Scan for the cell matching the given text and deliver its [X, Y] coordinate at center. 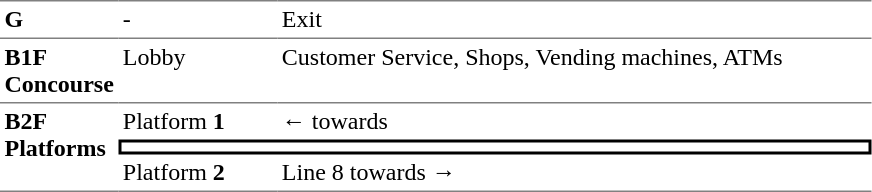
G [59, 19]
← towards [574, 122]
Exit [574, 19]
Platform 2 [198, 173]
Lobby [198, 71]
B1FConcourse [59, 71]
Platform 1 [198, 122]
- [198, 19]
Customer Service, Shops, Vending machines, ATMs [574, 71]
Line 8 towards → [574, 173]
B2FPlatforms [59, 148]
